Locate the cell with the specified text and output its (x, y) center coordinate. 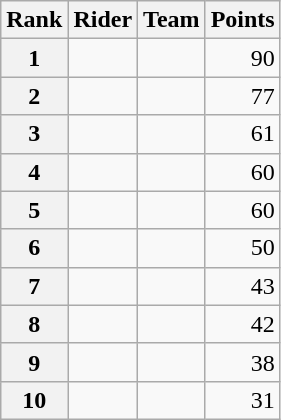
6 (34, 248)
43 (242, 286)
Points (242, 20)
9 (34, 362)
4 (34, 172)
50 (242, 248)
42 (242, 324)
8 (34, 324)
10 (34, 400)
3 (34, 134)
1 (34, 58)
61 (242, 134)
Team (172, 20)
38 (242, 362)
31 (242, 400)
Rider (103, 20)
90 (242, 58)
2 (34, 96)
7 (34, 286)
77 (242, 96)
5 (34, 210)
Rank (34, 20)
